From the cell containing the given text, extract its center point as (x, y) coordinate. 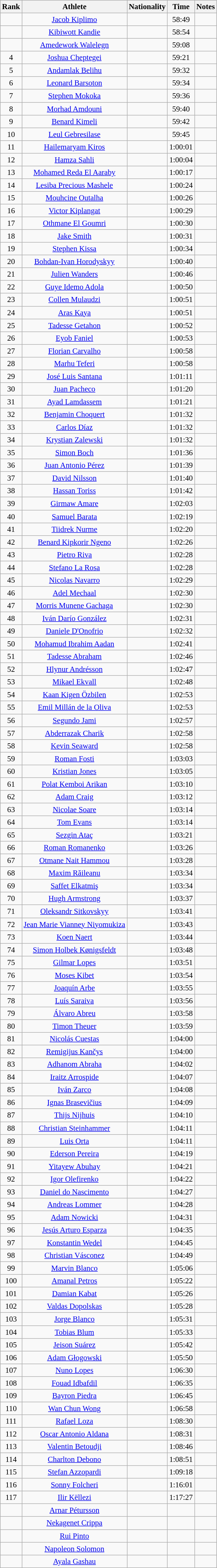
1:04:31 (181, 1217)
93 (11, 1192)
58 (11, 746)
116 (11, 1485)
50 (11, 644)
107 (11, 1370)
45 (11, 580)
1:08:51 (181, 1460)
Adam Craig (74, 797)
1:05:33 (181, 1332)
84 (11, 1077)
1:03:12 (181, 797)
1:03:59 (181, 1026)
Morhad Amdouni (74, 109)
Stefan Azzopardi (74, 1472)
Mohamud Ibrahim Aadan (74, 644)
31 (11, 402)
52 (11, 669)
Carlos Díaz (74, 427)
Tiidrek Nurme (74, 529)
7 (11, 96)
69 (11, 886)
24 (11, 313)
48 (11, 618)
1:02:32 (181, 631)
Hailemaryam Kiros (74, 147)
1:04:49 (181, 1255)
Rui Pinto (74, 1536)
1:02:47 (181, 669)
1:01:39 (181, 465)
Joaquín Arbe (74, 988)
Marvin Blanco (74, 1268)
57 (11, 733)
Guye Idemo Adola (74, 287)
22 (11, 287)
1:01:20 (181, 389)
Wan Chun Wong (74, 1408)
1:16:01 (181, 1485)
95 (11, 1217)
Polat Kemboi Arikan (74, 784)
1:00:31 (181, 236)
63 (11, 809)
1:03:03 (181, 759)
62 (11, 797)
6 (11, 83)
Nicolae Soare (74, 809)
76 (11, 975)
Collen Mulaudzi (74, 300)
1:06:45 (181, 1396)
1:04:10 (181, 1115)
109 (11, 1396)
75 (11, 962)
Oleksandr Sitkovskyy (74, 911)
Eyob Faniel (74, 338)
Juan Antonio Pérez (74, 465)
112 (11, 1434)
80 (11, 1026)
Notes (206, 7)
Girmaw Amare (74, 504)
Andamlak Belihu (74, 71)
35 (11, 453)
1:01:36 (181, 453)
1:03:56 (181, 1001)
Mikael Ekvall (74, 682)
1:03:05 (181, 771)
25 (11, 325)
1:02:48 (181, 682)
94 (11, 1205)
Sonny Folcheri (74, 1485)
Jeison Suárez (74, 1345)
1:17:27 (181, 1497)
47 (11, 606)
38 (11, 491)
1:03:43 (181, 924)
66 (11, 848)
Samuel Barata (74, 517)
Otmane Nait Hammou (74, 861)
Stefano La Rosa (74, 567)
Leul Gebresilase (74, 134)
Jorge Blanco (74, 1319)
Leonard Barsoton (74, 83)
Nekagenet Crippa (74, 1523)
Kibiwott Kandie (74, 32)
77 (11, 988)
Hlynur Andrésson (74, 669)
68 (11, 873)
Yitayew Abuhay (74, 1166)
Mouhcine Outalha (74, 198)
Thijs Nijhuis (74, 1115)
9 (11, 121)
1:05:50 (181, 1358)
1:03:44 (181, 937)
Maxim Răileanu (74, 873)
59:42 (181, 121)
28 (11, 364)
96 (11, 1230)
81 (11, 1039)
4 (11, 58)
José Luis Santana (74, 376)
Jake Smith (74, 236)
89 (11, 1141)
Koen Naert (74, 937)
Morris Munene Gachaga (74, 606)
14 (11, 185)
55 (11, 708)
Amedework Walelegn (74, 45)
15 (11, 198)
102 (11, 1307)
Luís Saraiva (74, 1001)
1:04:19 (181, 1153)
1:03:26 (181, 848)
Ayala Gashau (74, 1561)
53 (11, 682)
1:02:03 (181, 504)
64 (11, 822)
104 (11, 1332)
Kristian Jones (74, 771)
1:00:26 (181, 198)
1:04:45 (181, 1243)
Arnar Pétursson (74, 1510)
1:05:28 (181, 1307)
1:00:40 (181, 262)
79 (11, 1013)
39 (11, 504)
59:32 (181, 71)
16 (11, 210)
103 (11, 1319)
1:01:42 (181, 491)
10 (11, 134)
29 (11, 376)
23 (11, 300)
Ederson Pereira (74, 1153)
108 (11, 1383)
1:03:58 (181, 1013)
1:04:28 (181, 1205)
18 (11, 236)
Bayron Piedra (74, 1396)
Konstantin Wedel (74, 1243)
Lesiba Precious Mashele (74, 185)
1:09:18 (181, 1472)
1:00:17 (181, 173)
1:04:21 (181, 1166)
Oscar Antonio Aldana (74, 1434)
Florian Carvalho (74, 351)
42 (11, 542)
Christian Steinhammer (74, 1128)
Roman Fosti (74, 759)
26 (11, 338)
111 (11, 1421)
1:08:30 (181, 1421)
1:02:41 (181, 644)
Nicolás Cuestas (74, 1039)
17 (11, 223)
Mohamed Reda El Aaraby (74, 173)
Adel Mechaal (74, 593)
Abderrazak Charik (74, 733)
1:05:06 (181, 1268)
1:03:21 (181, 835)
Roman Romanenko (74, 848)
1:06:30 (181, 1370)
Victor Kiplangat (74, 210)
78 (11, 1001)
Nuno Lopes (74, 1370)
1:00:04 (181, 160)
1:03:54 (181, 975)
Simon Holbek Kønigsfeldt (74, 950)
Daniel do Nascimento (74, 1192)
110 (11, 1408)
12 (11, 160)
61 (11, 784)
59:21 (181, 58)
1:00:01 (181, 147)
1:02:26 (181, 542)
1:02:29 (181, 580)
34 (11, 440)
Álvaro Abreu (74, 1013)
Damian Kabat (74, 1294)
Daniele D'Onofrio (74, 631)
82 (11, 1052)
Kevin Seaward (74, 746)
72 (11, 924)
88 (11, 1128)
37 (11, 478)
59:45 (181, 134)
Luis Orta (74, 1141)
Tadesse Abraham (74, 657)
19 (11, 249)
100 (11, 1281)
56 (11, 720)
Joshua Cheptegei (74, 58)
74 (11, 950)
11 (11, 147)
Rank (11, 7)
Tadesse Getahon (74, 325)
1:02:57 (181, 720)
Krystian Zalewski (74, 440)
1:03:37 (181, 899)
8 (11, 109)
Ayad Lamdassem (74, 402)
1:04:02 (181, 1064)
65 (11, 835)
1:04:27 (181, 1192)
27 (11, 351)
59:36 (181, 96)
86 (11, 1103)
Emil Millán de la Oliva (74, 708)
1:01:11 (181, 376)
114 (11, 1460)
73 (11, 937)
44 (11, 567)
1:00:53 (181, 338)
Ignas Brasevičius (74, 1103)
1:03:48 (181, 950)
1:05:22 (181, 1281)
Adhanom Abraha (74, 1064)
Valentin Betoudji (74, 1447)
Igor Olefirenko (74, 1179)
1:08:46 (181, 1447)
Hassan Toriss (74, 491)
1:02:19 (181, 517)
1:05:31 (181, 1319)
Charlton Debono (74, 1460)
1:02:20 (181, 529)
83 (11, 1064)
Iván Zarco (74, 1090)
1:01:21 (181, 402)
1:00:46 (181, 274)
1:04:09 (181, 1103)
1:03:41 (181, 911)
59:34 (181, 83)
1:00:34 (181, 249)
Adam Głogowski (74, 1358)
Segundo Jami (74, 720)
Hugh Armstrong (74, 899)
58:49 (181, 20)
Marhu Teferi (74, 364)
Andreas Lommer (74, 1205)
54 (11, 695)
Jacob Kiplimo (74, 20)
87 (11, 1115)
1:06:35 (181, 1383)
David Nilsson (74, 478)
1:03:10 (181, 784)
Aras Kaya (74, 313)
46 (11, 593)
Gilmar Lopes (74, 962)
Nicolas Navarro (74, 580)
101 (11, 1294)
59:08 (181, 45)
1:03:55 (181, 988)
36 (11, 465)
1:03:28 (181, 861)
Bohdan-Ivan Horodyskyy (74, 262)
1:04:35 (181, 1230)
Pietro Riva (74, 555)
1:05:26 (181, 1294)
1:00:24 (181, 185)
92 (11, 1179)
Rafael Loza (74, 1421)
21 (11, 274)
32 (11, 415)
Time (181, 7)
97 (11, 1243)
Iván Darío González (74, 618)
Kaan Kigen Özbilen (74, 695)
Juan Pacheco (74, 389)
Stephen Mokoka (74, 96)
Tobias Blum (74, 1332)
51 (11, 657)
1:00:29 (181, 210)
Christian Vásconez (74, 1255)
Benjamin Choquert (74, 415)
Tom Evans (74, 822)
Hamza Sahli (74, 160)
Ilir Këllezi (74, 1497)
1:04:07 (181, 1077)
59:40 (181, 109)
71 (11, 911)
90 (11, 1153)
43 (11, 555)
Jean Marie Vianney Niyomukiza (74, 924)
49 (11, 631)
1:05:42 (181, 1345)
1:00:30 (181, 223)
40 (11, 517)
Julien Wanders (74, 274)
1:02:31 (181, 618)
85 (11, 1090)
105 (11, 1345)
Othmane El Goumri (74, 223)
1:04:08 (181, 1090)
1:01:40 (181, 478)
1:02:46 (181, 657)
Amanal Petros (74, 1281)
115 (11, 1472)
Nationality (147, 7)
1:00:50 (181, 287)
33 (11, 427)
Simon Boch (74, 453)
30 (11, 389)
Benard Kimeli (74, 121)
Remigijus Kančys (74, 1052)
Napoleon Solomon (74, 1549)
1:03:51 (181, 962)
Iraitz Arrospide (74, 1077)
Adam Nowicki (74, 1217)
113 (11, 1447)
117 (11, 1497)
59 (11, 759)
20 (11, 262)
91 (11, 1166)
Moses Kibet (74, 975)
Benard Kipkorir Ngeno (74, 542)
Jesús Arturo Esparza (74, 1230)
67 (11, 861)
13 (11, 173)
1:04:22 (181, 1179)
5 (11, 71)
Athlete (74, 7)
Valdas Dopolskas (74, 1307)
Fouad Idbafdil (74, 1383)
106 (11, 1358)
1:00:52 (181, 325)
1:06:58 (181, 1408)
1:08:31 (181, 1434)
Stephen Kissa (74, 249)
41 (11, 529)
Sezgin Ataç (74, 835)
60 (11, 771)
Timon Theuer (74, 1026)
58:54 (181, 32)
99 (11, 1268)
98 (11, 1255)
Saffet Elkatmiş (74, 886)
70 (11, 899)
